Output the [x, y] coordinate of the center of the cell containing the given text.  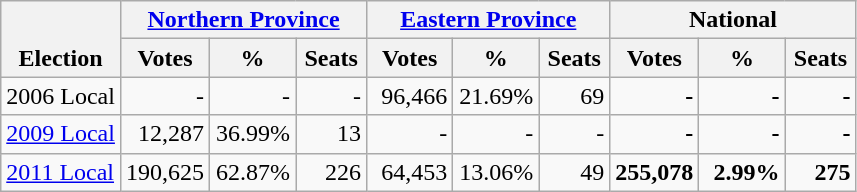
21.69% [496, 96]
275 [820, 172]
36.99% [253, 134]
12,287 [164, 134]
62.87% [253, 172]
49 [574, 172]
255,078 [654, 172]
Election [61, 39]
13.06% [496, 172]
Northern Province [243, 20]
96,466 [410, 96]
190,625 [164, 172]
69 [574, 96]
13 [332, 134]
National [733, 20]
226 [332, 172]
2.99% [742, 172]
2009 Local [61, 134]
2006 Local [61, 96]
Eastern Province [488, 20]
64,453 [410, 172]
2011 Local [61, 172]
